Find where the given text appears and provide that cell's center as [x, y] coordinate. 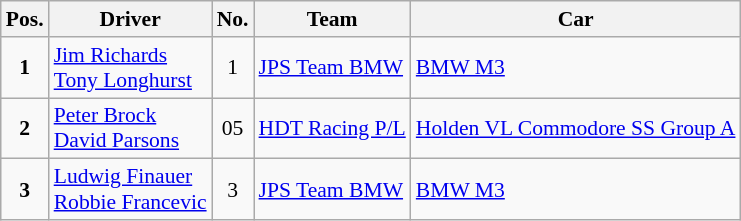
Team [332, 19]
Pos. [25, 19]
No. [233, 19]
Car [576, 19]
05 [233, 128]
Peter Brock David Parsons [130, 128]
HDT Racing P/L [332, 128]
2 [25, 128]
Ludwig Finauer Robbie Francevic [130, 190]
Holden VL Commodore SS Group A [576, 128]
Driver [130, 19]
Jim Richards Tony Longhurst [130, 68]
